Output the [X, Y] coordinate of the center of the cell containing the given text.  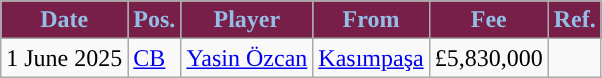
From [371, 20]
Player [247, 20]
Fee [488, 20]
1 June 2025 [64, 58]
Date [64, 20]
Ref. [574, 20]
£5,830,000 [488, 58]
Kasımpaşa [371, 58]
CB [154, 58]
Pos. [154, 20]
Yasin Özcan [247, 58]
